From the cell containing the given text, extract its center point as [X, Y] coordinate. 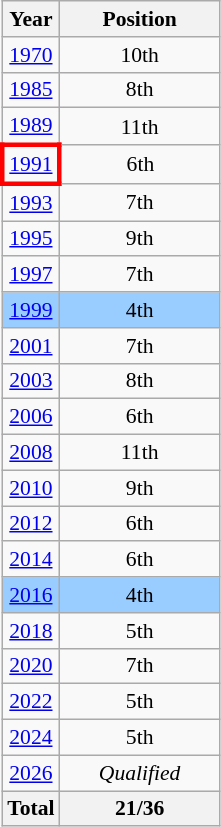
21/36 [140, 809]
Position [140, 19]
1999 [30, 310]
2020 [30, 666]
1995 [30, 239]
1993 [30, 202]
2014 [30, 560]
Year [30, 19]
1989 [30, 126]
1991 [30, 164]
Qualified [140, 773]
2001 [30, 346]
2010 [30, 488]
2006 [30, 417]
10th [140, 55]
2026 [30, 773]
2022 [30, 702]
1997 [30, 275]
2024 [30, 738]
2018 [30, 631]
1985 [30, 90]
1970 [30, 55]
2003 [30, 381]
2012 [30, 524]
Total [30, 809]
2016 [30, 595]
2008 [30, 453]
